Find where the given text appears and provide that cell's center as (x, y) coordinate. 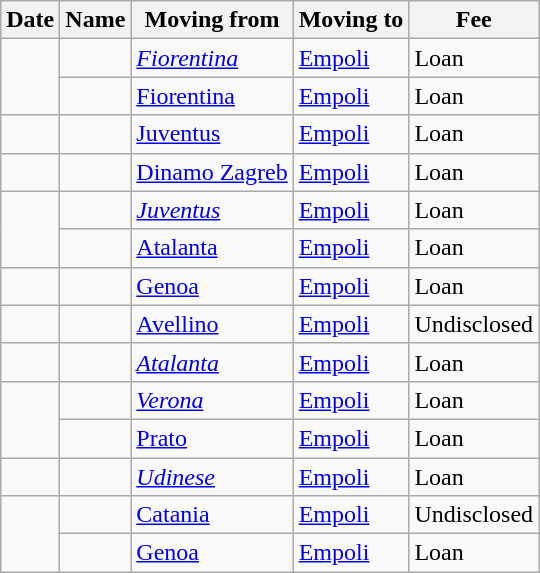
Fee (474, 20)
Name (96, 20)
Moving to (351, 20)
Catania (212, 515)
Udinese (212, 477)
Moving from (212, 20)
Dinamo Zagreb (212, 172)
Verona (212, 400)
Avellino (212, 324)
Prato (212, 438)
Date (30, 20)
